Extract the (x, y) coordinate from the center of the cell holding the provided text.  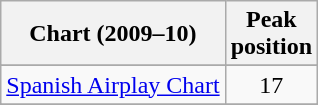
Peakposition (271, 34)
17 (271, 85)
Spanish Airplay Chart (113, 85)
Chart (2009–10) (113, 34)
